For the text-containing cell, return its midpoint in (X, Y) coordinate format. 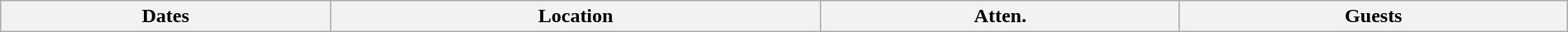
Dates (165, 16)
Guests (1373, 16)
Location (576, 16)
Atten. (1001, 16)
